For the text-containing cell, return its midpoint in [x, y] coordinate format. 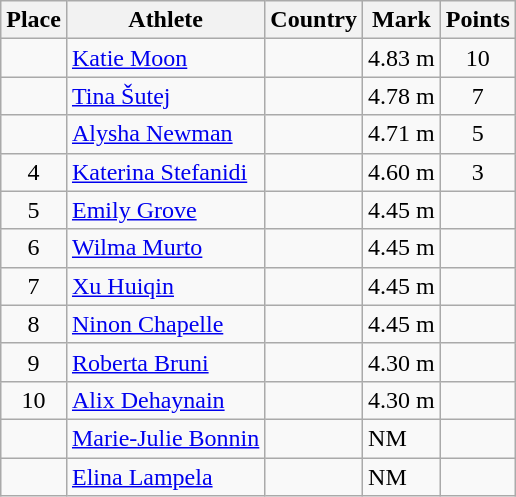
Xu Huiqin [165, 286]
4.83 m [402, 58]
8 [34, 324]
9 [34, 362]
4.71 m [402, 134]
6 [34, 248]
Marie-Julie Bonnin [165, 438]
Ninon Chapelle [165, 324]
Emily Grove [165, 210]
3 [478, 172]
Alix Dehaynain [165, 400]
Tina Šutej [165, 96]
Athlete [165, 20]
Katie Moon [165, 58]
Roberta Bruni [165, 362]
Mark [402, 20]
Wilma Murto [165, 248]
4 [34, 172]
Elina Lampela [165, 477]
4.60 m [402, 172]
4.78 m [402, 96]
Place [34, 20]
Katerina Stefanidi [165, 172]
Alysha Newman [165, 134]
Points [478, 20]
Country [314, 20]
